Find where the given text appears and provide that cell's center as (X, Y) coordinate. 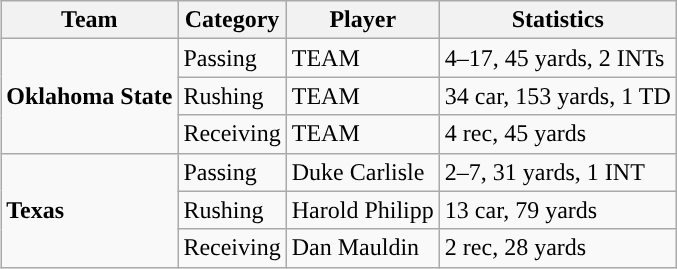
34 car, 153 yards, 1 TD (558, 96)
Player (362, 20)
2 rec, 28 yards (558, 248)
Category (232, 20)
13 car, 79 yards (558, 210)
Dan Mauldin (362, 248)
Team (90, 20)
4–17, 45 yards, 2 INTs (558, 58)
Oklahoma State (90, 96)
Duke Carlisle (362, 172)
2–7, 31 yards, 1 INT (558, 172)
Statistics (558, 20)
Harold Philipp (362, 210)
4 rec, 45 yards (558, 134)
Texas (90, 210)
